Locate the cell with the specified text and output its [X, Y] center coordinate. 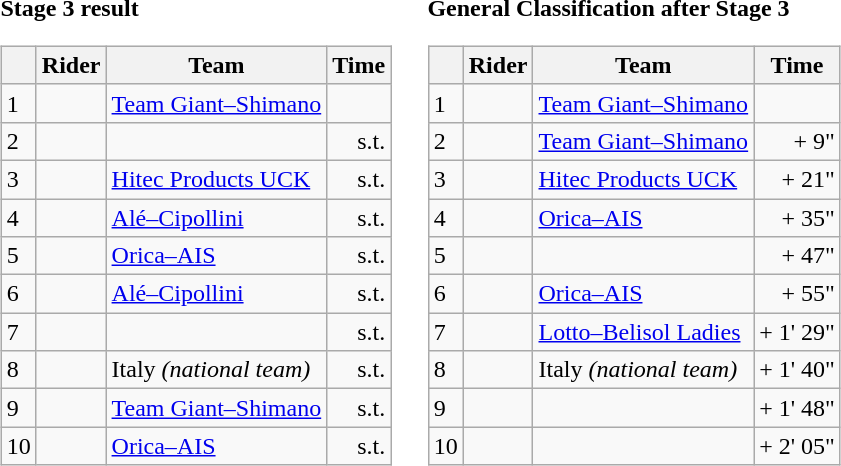
+ 1' 40" [798, 370]
+ 35" [798, 217]
+ 1' 48" [798, 408]
+ 2' 05" [798, 446]
+ 55" [798, 294]
+ 1' 29" [798, 332]
+ 9" [798, 141]
+ 21" [798, 179]
Lotto–Belisol Ladies [644, 332]
+ 47" [798, 256]
